Output the [x, y] coordinate of the center of the cell containing the given text.  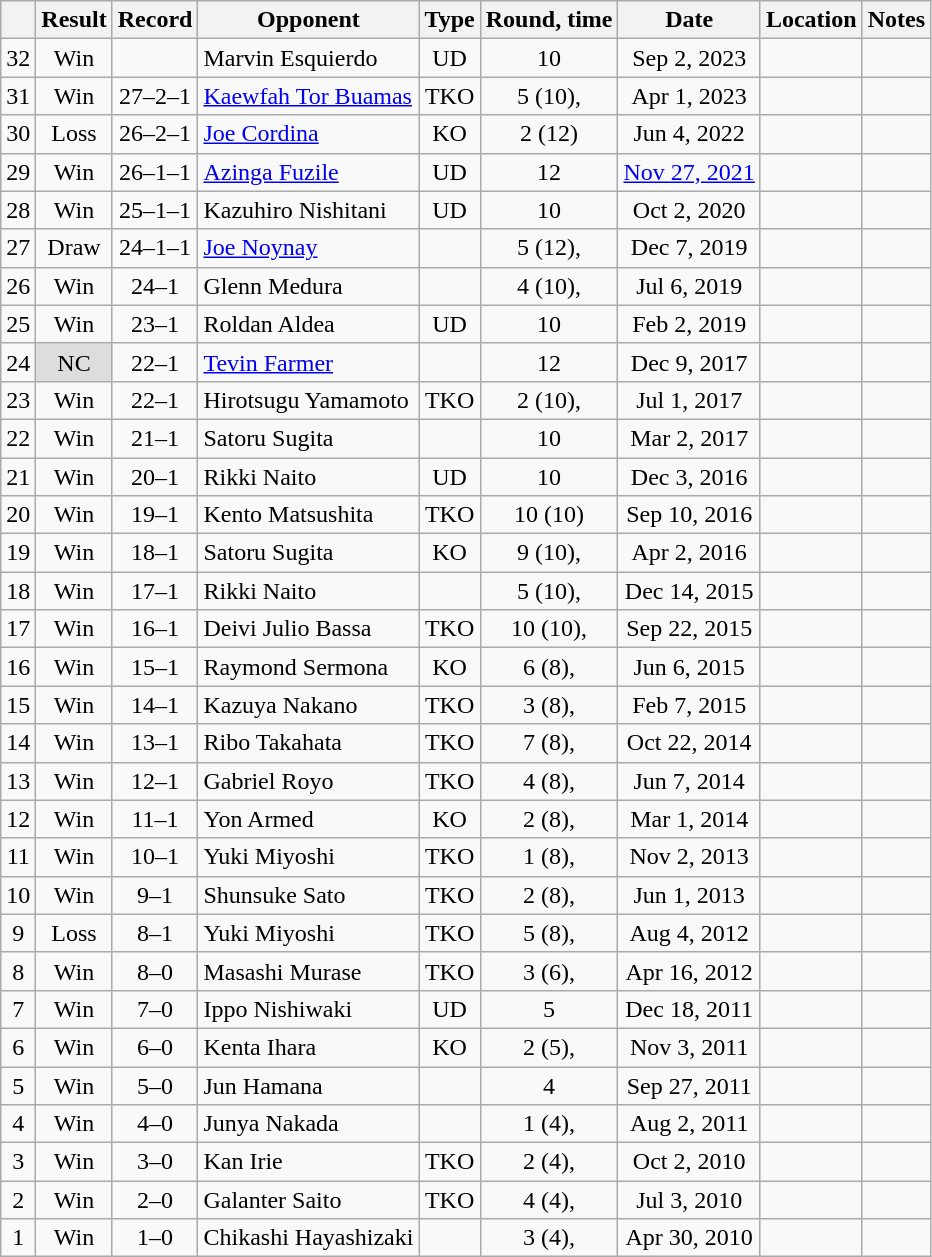
Sep 22, 2015 [689, 629]
Galanter Saito [308, 1200]
1 (8), [549, 857]
26–2–1 [155, 134]
17–1 [155, 591]
24 [18, 362]
Sep 27, 2011 [689, 1085]
6–0 [155, 1047]
Gabriel Royo [308, 781]
21 [18, 477]
Apr 2, 2016 [689, 553]
Oct 22, 2014 [689, 743]
2 (5), [549, 1047]
1 (4), [549, 1124]
10 (10), [549, 629]
32 [18, 58]
Sep 10, 2016 [689, 515]
29 [18, 172]
Aug 2, 2011 [689, 1124]
Joe Noynay [308, 248]
3 (4), [549, 1238]
Ribo Takahata [308, 743]
Apr 1, 2023 [689, 96]
3 [18, 1162]
Kazuya Nakano [308, 705]
Feb 2, 2019 [689, 324]
24–1–1 [155, 248]
27 [18, 248]
9 (10), [549, 553]
26–1–1 [155, 172]
Round, time [549, 20]
Hirotsugu Yamamoto [308, 400]
26 [18, 286]
13 [18, 781]
Chikashi Hayashizaki [308, 1238]
2 (12) [549, 134]
4 (10), [549, 286]
4 (8), [549, 781]
2–0 [155, 1200]
Aug 4, 2012 [689, 933]
Kan Irie [308, 1162]
Mar 1, 2014 [689, 819]
8 [18, 971]
8–0 [155, 971]
31 [18, 96]
23 [18, 400]
Jun 1, 2013 [689, 895]
15–1 [155, 667]
Yon Armed [308, 819]
16–1 [155, 629]
Kenta Ihara [308, 1047]
Joe Cordina [308, 134]
14–1 [155, 705]
7–0 [155, 1009]
6 [18, 1047]
Location [811, 20]
Jul 6, 2019 [689, 286]
6 (8), [549, 667]
3–0 [155, 1162]
18–1 [155, 553]
Dec 9, 2017 [689, 362]
Shunsuke Sato [308, 895]
20 [18, 515]
Apr 30, 2010 [689, 1238]
11–1 [155, 819]
Junya Nakada [308, 1124]
2 (4), [549, 1162]
10 (10) [549, 515]
12–1 [155, 781]
4 (4), [549, 1200]
Oct 2, 2020 [689, 210]
Azinga Fuzile [308, 172]
Mar 2, 2017 [689, 438]
Result [74, 20]
Dec 3, 2016 [689, 477]
30 [18, 134]
20–1 [155, 477]
Nov 2, 2013 [689, 857]
19 [18, 553]
Draw [74, 248]
Jun 6, 2015 [689, 667]
18 [18, 591]
1 [18, 1238]
9 [18, 933]
Jul 3, 2010 [689, 1200]
7 (8), [549, 743]
Feb 7, 2015 [689, 705]
Dec 14, 2015 [689, 591]
14 [18, 743]
3 (8), [549, 705]
Masashi Murase [308, 971]
Jun 4, 2022 [689, 134]
25 [18, 324]
Oct 2, 2010 [689, 1162]
25–1–1 [155, 210]
22 [18, 438]
Kaewfah Tor Buamas [308, 96]
21–1 [155, 438]
Sep 2, 2023 [689, 58]
1–0 [155, 1238]
Jun 7, 2014 [689, 781]
27–2–1 [155, 96]
Kento Matsushita [308, 515]
Tevin Farmer [308, 362]
24–1 [155, 286]
2 (10), [549, 400]
Deivi Julio Bassa [308, 629]
10–1 [155, 857]
Ippo Nishiwaki [308, 1009]
17 [18, 629]
3 (6), [549, 971]
11 [18, 857]
13–1 [155, 743]
7 [18, 1009]
4–0 [155, 1124]
5 (8), [549, 933]
Raymond Sermona [308, 667]
19–1 [155, 515]
15 [18, 705]
Record [155, 20]
9–1 [155, 895]
8–1 [155, 933]
28 [18, 210]
Dec 7, 2019 [689, 248]
5–0 [155, 1085]
NC [74, 362]
2 [18, 1200]
Type [450, 20]
16 [18, 667]
23–1 [155, 324]
Dec 18, 2011 [689, 1009]
Marvin Esquierdo [308, 58]
Roldan Aldea [308, 324]
5 (12), [549, 248]
Opponent [308, 20]
Apr 16, 2012 [689, 971]
Kazuhiro Nishitani [308, 210]
Jul 1, 2017 [689, 400]
Nov 3, 2011 [689, 1047]
Date [689, 20]
Nov 27, 2021 [689, 172]
Notes [896, 20]
Glenn Medura [308, 286]
Jun Hamana [308, 1085]
